From the cell containing the given text, extract its center point as [X, Y] coordinate. 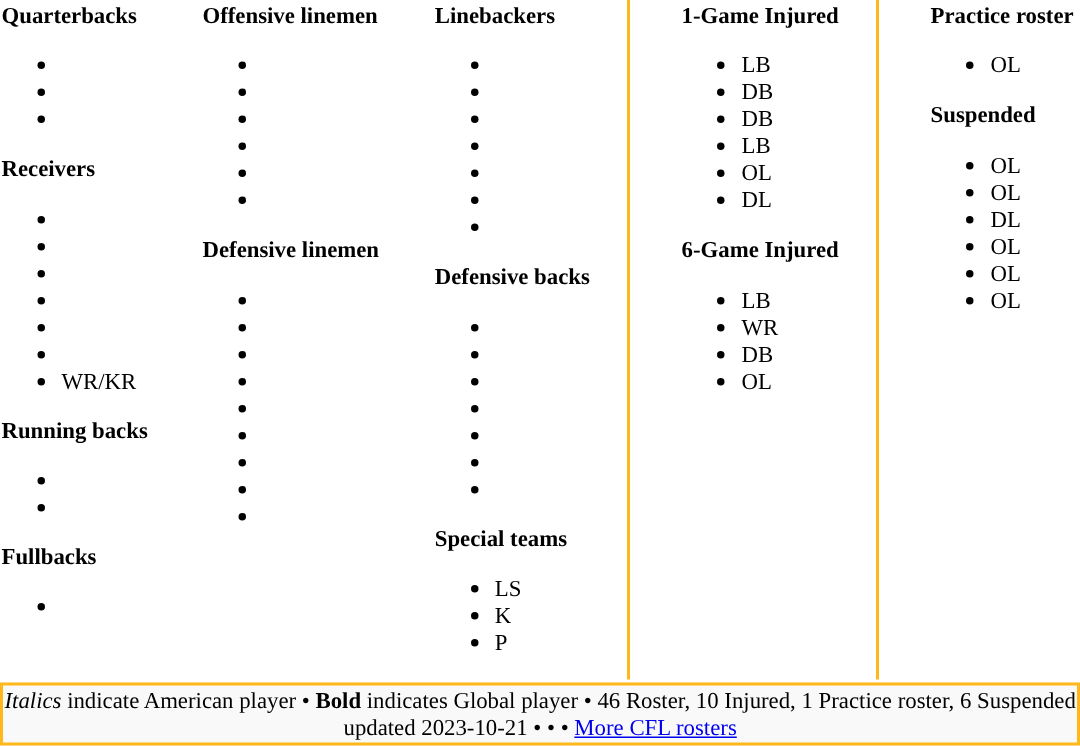
Offensive linemenDefensive linemen [294, 340]
1-Game Injured LB DB DB LB OL DL6-Game Injured LB WR DB OL [763, 340]
Practice roster OLSuspended OL OL DL OL OL OL [1004, 340]
QuarterbacksReceivers WR/KRRunning backsFullbacks [77, 340]
LinebackersDefensive backsSpecial teams LS K P [515, 340]
